Capture the cell that displays the provided text and extract its [x, y] central coordinate. 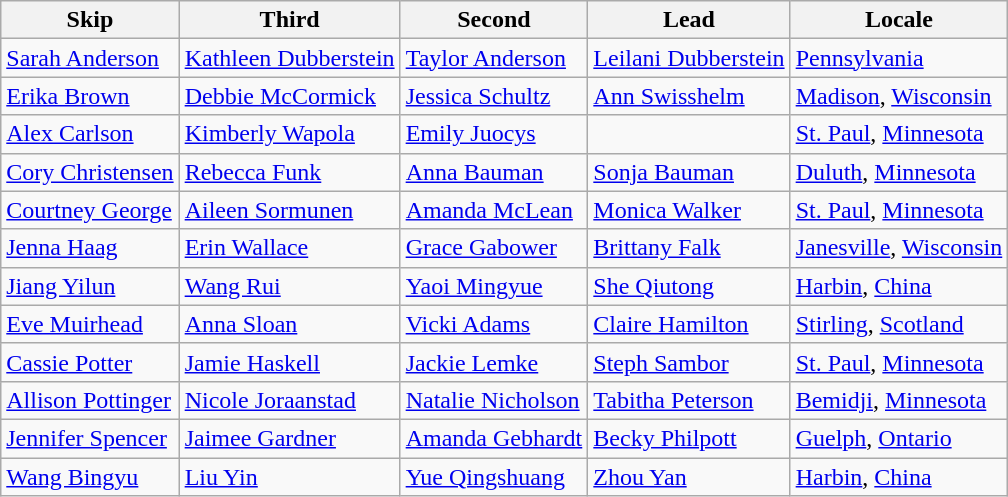
She Qiutong [689, 286]
Zhou Yan [689, 477]
Duluth, Minnesota [899, 172]
Brittany Falk [689, 248]
Wang Rui [290, 286]
Erin Wallace [290, 248]
Jenna Haag [90, 248]
Debbie McCormick [290, 96]
Eve Muirhead [90, 324]
Jessica Schultz [494, 96]
Monica Walker [689, 210]
Jamie Haskell [290, 362]
Grace Gabower [494, 248]
Locale [899, 20]
Bemidji, Minnesota [899, 400]
Kimberly Wapola [290, 134]
Sarah Anderson [90, 58]
Janesville, Wisconsin [899, 248]
Stirling, Scotland [899, 324]
Cory Christensen [90, 172]
Cassie Potter [90, 362]
Yue Qingshuang [494, 477]
Natalie Nicholson [494, 400]
Vicki Adams [494, 324]
Claire Hamilton [689, 324]
Nicole Joraanstad [290, 400]
Second [494, 20]
Courtney George [90, 210]
Tabitha Peterson [689, 400]
Ann Swisshelm [689, 96]
Guelph, Ontario [899, 438]
Emily Juocys [494, 134]
Aileen Sormunen [290, 210]
Anna Bauman [494, 172]
Alex Carlson [90, 134]
Steph Sambor [689, 362]
Leilani Dubberstein [689, 58]
Amanda Gebhardt [494, 438]
Liu Yin [290, 477]
Jaimee Gardner [290, 438]
Jiang Yilun [90, 286]
Jennifer Spencer [90, 438]
Lead [689, 20]
Jackie Lemke [494, 362]
Rebecca Funk [290, 172]
Kathleen Dubberstein [290, 58]
Yaoi Mingyue [494, 286]
Madison, Wisconsin [899, 96]
Allison Pottinger [90, 400]
Erika Brown [90, 96]
Pennsylvania [899, 58]
Sonja Bauman [689, 172]
Taylor Anderson [494, 58]
Skip [90, 20]
Wang Bingyu [90, 477]
Third [290, 20]
Anna Sloan [290, 324]
Becky Philpott [689, 438]
Amanda McLean [494, 210]
